Identify which cell holds the provided text, then report its (x, y) central coordinate. 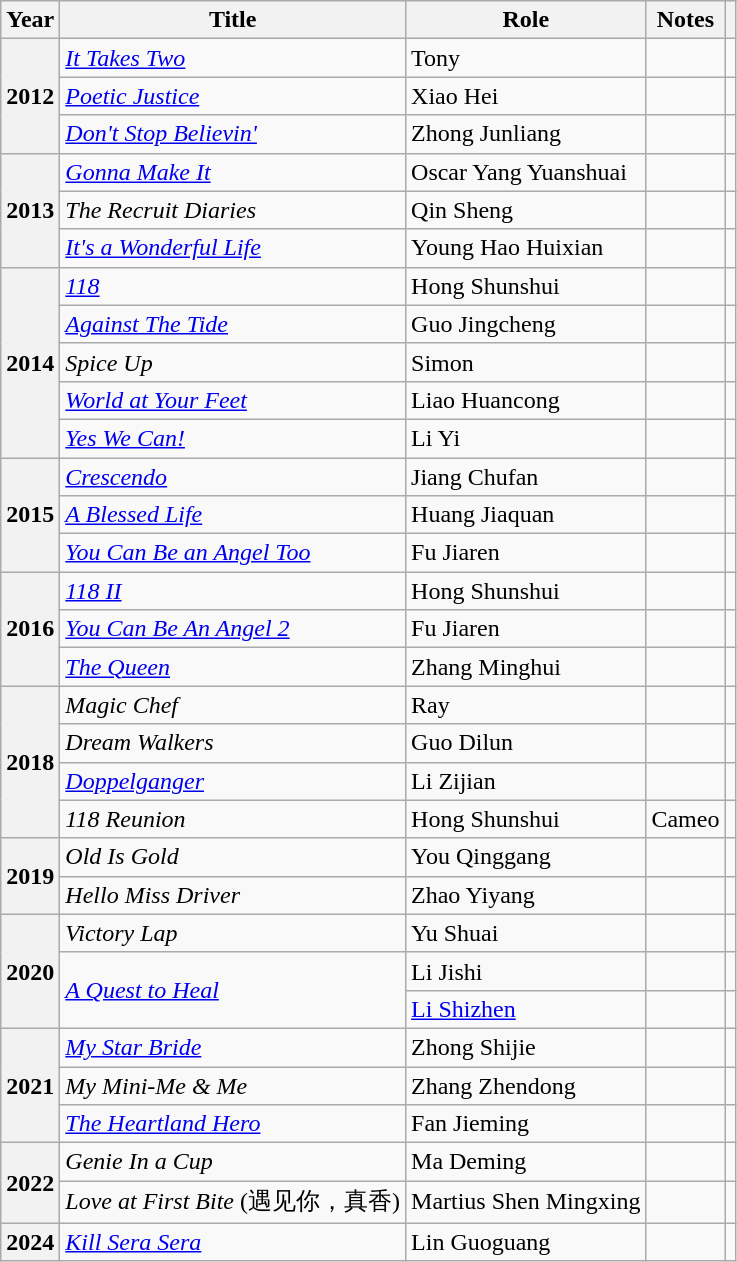
Tony (526, 58)
2016 (30, 629)
Cameo (686, 819)
Poetic Justice (233, 96)
Ray (526, 705)
It's a Wonderful Life (233, 248)
Huang Jiaquan (526, 515)
Crescendo (233, 477)
2012 (30, 96)
Genie In a Cup (233, 1162)
Li Jishi (526, 971)
Hello Miss Driver (233, 895)
The Heartland Hero (233, 1124)
Yes We Can! (233, 438)
118 (233, 286)
Xiao Hei (526, 96)
Jiang Chufan (526, 477)
Fan Jieming (526, 1124)
Yu Shuai (526, 933)
Liao Huancong (526, 400)
You Qinggang (526, 857)
A Quest to Heal (233, 990)
Kill Sera Sera (233, 1242)
Zhang Zhendong (526, 1085)
The Queen (233, 667)
Year (30, 20)
Victory Lap (233, 933)
Don't Stop Believin' (233, 134)
Notes (686, 20)
2014 (30, 362)
A Blessed Life (233, 515)
You Can Be An Angel 2 (233, 629)
Zhong Junliang (526, 134)
Guo Dilun (526, 743)
The Recruit Diaries (233, 210)
Doppelganger (233, 781)
Guo Jingcheng (526, 324)
Role (526, 20)
Love at First Bite (遇见你，真香) (233, 1202)
Martius Shen Mingxing (526, 1202)
Magic Chef (233, 705)
Old Is Gold (233, 857)
Gonna Make It (233, 172)
Li Yi (526, 438)
2013 (30, 210)
Title (233, 20)
It Takes Two (233, 58)
2022 (30, 1184)
118 Reunion (233, 819)
Simon (526, 362)
2018 (30, 762)
118 II (233, 591)
Young Hao Huixian (526, 248)
Li Shizhen (526, 1009)
My Star Bride (233, 1047)
My Mini-Me & Me (233, 1085)
Lin Guoguang (526, 1242)
Against The Tide (233, 324)
Qin Sheng (526, 210)
Oscar Yang Yuanshuai (526, 172)
Ma Deming (526, 1162)
2020 (30, 971)
Zhang Minghui (526, 667)
2015 (30, 515)
Zhao Yiyang (526, 895)
Dream Walkers (233, 743)
You Can Be an Angel Too (233, 553)
2024 (30, 1242)
2019 (30, 876)
2021 (30, 1085)
Spice Up (233, 362)
World at Your Feet (233, 400)
Li Zijian (526, 781)
Zhong Shijie (526, 1047)
